Search for the cell housing the specified text and yield its [x, y] center coordinate. 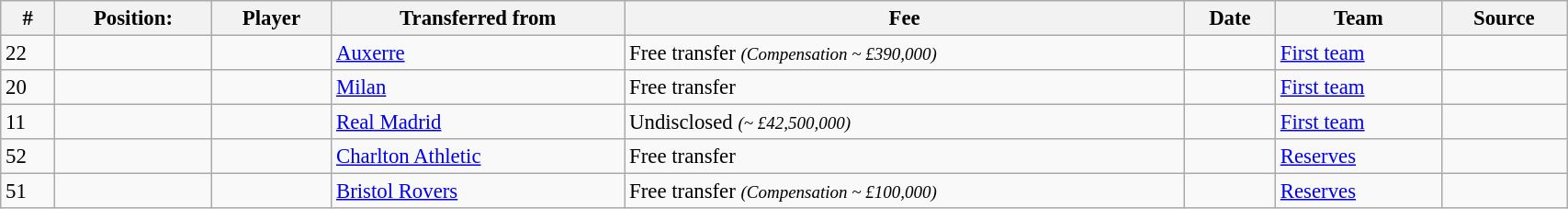
Free transfer (Compensation ~ £390,000) [905, 53]
20 [28, 87]
22 [28, 53]
11 [28, 122]
52 [28, 157]
Team [1359, 18]
Real Madrid [478, 122]
Transferred from [478, 18]
Charlton Athletic [478, 157]
Bristol Rovers [478, 192]
Fee [905, 18]
Position: [134, 18]
Source [1504, 18]
Undisclosed (~ £42,500,000) [905, 122]
Player [271, 18]
Auxerre [478, 53]
Date [1229, 18]
51 [28, 192]
Milan [478, 87]
Free transfer (Compensation ~ £100,000) [905, 192]
# [28, 18]
